Search for the cell housing the specified text and yield its (x, y) center coordinate. 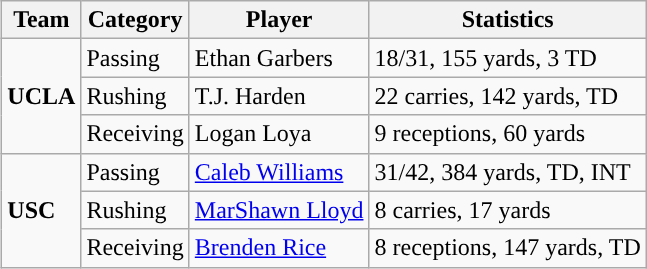
Ethan Garbers (279, 58)
Logan Loya (279, 134)
Statistics (508, 20)
MarShawn Lloyd (279, 210)
Category (135, 20)
Player (279, 20)
T.J. Harden (279, 96)
18/31, 155 yards, 3 TD (508, 58)
31/42, 384 yards, TD, INT (508, 172)
UCLA (42, 96)
Caleb Williams (279, 172)
8 receptions, 147 yards, TD (508, 248)
Brenden Rice (279, 248)
9 receptions, 60 yards (508, 134)
8 carries, 17 yards (508, 210)
Team (42, 20)
USC (42, 210)
22 carries, 142 yards, TD (508, 96)
